Extract the [x, y] coordinate from the center of the cell holding the provided text.  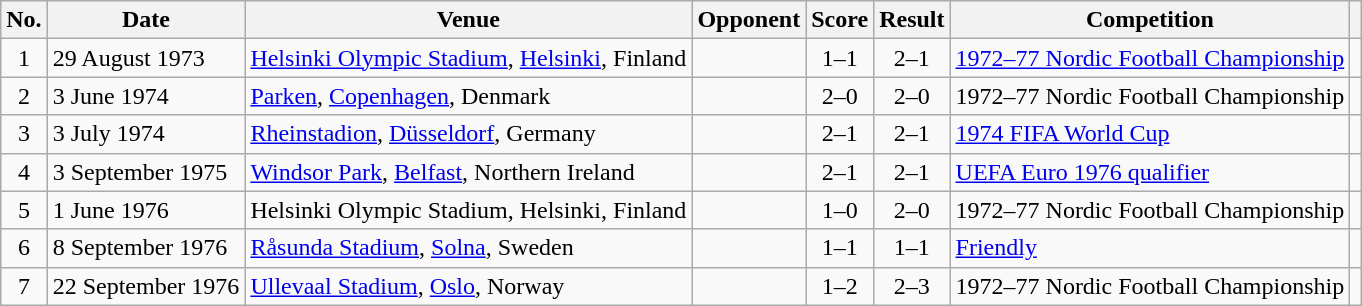
3 [24, 134]
Competition [1150, 20]
Rheinstadion, Düsseldorf, Germany [468, 134]
1–0 [840, 210]
Råsunda Stadium, Solna, Sweden [468, 248]
1 [24, 58]
Windsor Park, Belfast, Northern Ireland [468, 172]
3 September 1975 [146, 172]
Opponent [749, 20]
8 September 1976 [146, 248]
5 [24, 210]
6 [24, 248]
4 [24, 172]
Friendly [1150, 248]
No. [24, 20]
1 June 1976 [146, 210]
Result [912, 20]
3 July 1974 [146, 134]
2 [24, 96]
2–3 [912, 286]
29 August 1973 [146, 58]
3 June 1974 [146, 96]
Ullevaal Stadium, Oslo, Norway [468, 286]
22 September 1976 [146, 286]
1974 FIFA World Cup [1150, 134]
1–2 [840, 286]
UEFA Euro 1976 qualifier [1150, 172]
Date [146, 20]
Venue [468, 20]
7 [24, 286]
Score [840, 20]
Parken, Copenhagen, Denmark [468, 96]
